Extract the (x, y) coordinate from the center of the cell holding the provided text.  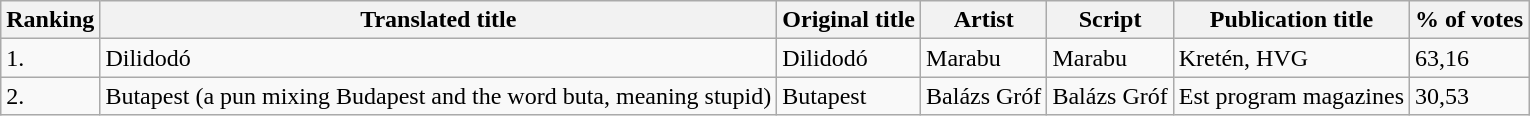
% of votes (1470, 20)
63,16 (1470, 58)
Original title (849, 20)
Ranking (50, 20)
Butapest (a pun mixing Budapest and the word buta, meaning stupid) (438, 96)
Translated title (438, 20)
2. (50, 96)
Est program magazines (1291, 96)
Kretén, HVG (1291, 58)
Butapest (849, 96)
30,53 (1470, 96)
Artist (984, 20)
Script (1110, 20)
Publication title (1291, 20)
1. (50, 58)
